For the text-containing cell, return its midpoint in (X, Y) coordinate format. 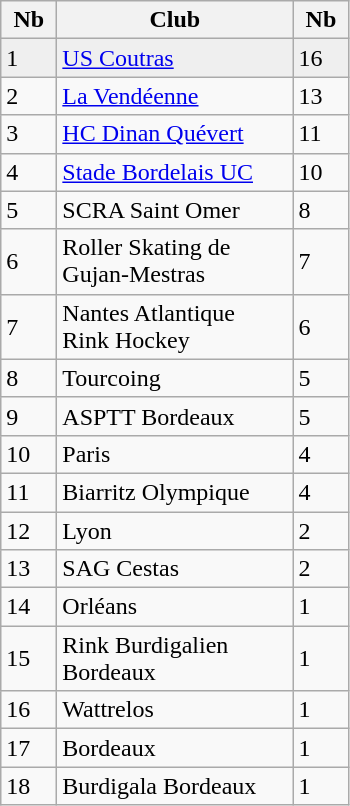
Stade Bordelais UC (175, 172)
Burdigala Bordeaux (175, 786)
Orléans (175, 607)
Rink Burdigalien Bordeaux (175, 658)
Biarritz Olympique (175, 492)
SCRA Saint Omer (175, 210)
Paris (175, 454)
Wattrelos (175, 710)
15 (29, 658)
SAG Cestas (175, 569)
ASPTT Bordeaux (175, 416)
Bordeaux (175, 748)
Roller Skating de Gujan-Mestras (175, 262)
Nantes Atlantique Rink Hockey (175, 326)
17 (29, 748)
18 (29, 786)
Lyon (175, 531)
US Coutras (175, 58)
La Vendéenne (175, 96)
3 (29, 134)
Tourcoing (175, 378)
Club (175, 20)
9 (29, 416)
HC Dinan Quévert (175, 134)
12 (29, 531)
14 (29, 607)
